Output the [X, Y] coordinate of the center of the cell containing the given text.  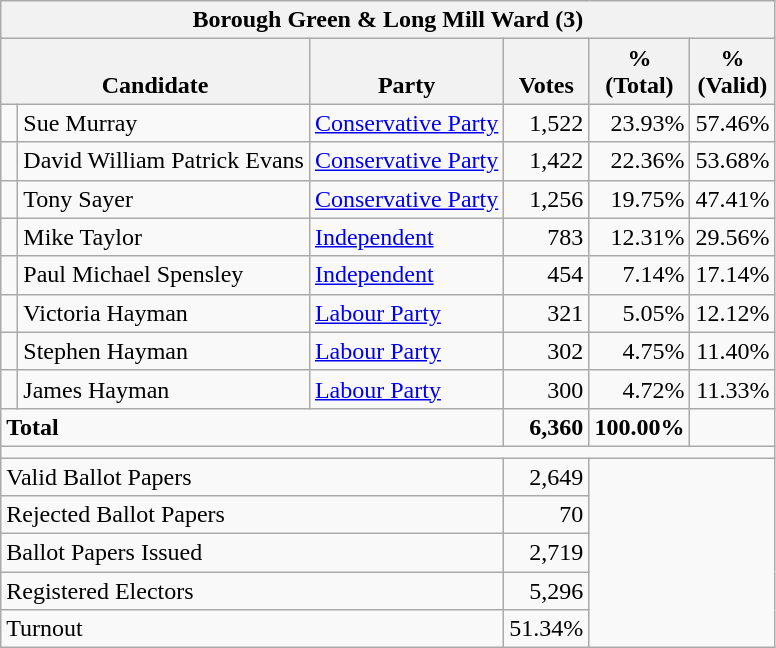
11.40% [732, 351]
302 [546, 351]
22.36% [640, 161]
Votes [546, 72]
David William Patrick Evans [164, 161]
Sue Murray [164, 123]
17.14% [732, 275]
1,256 [546, 199]
2,719 [546, 553]
454 [546, 275]
Rejected Ballot Papers [252, 515]
4.72% [640, 389]
23.93% [640, 123]
4.75% [640, 351]
Valid Ballot Papers [252, 477]
12.31% [640, 237]
Registered Electors [252, 591]
12.12% [732, 313]
300 [546, 389]
Victoria Hayman [164, 313]
100.00% [640, 427]
%(Total) [640, 72]
James Hayman [164, 389]
1,522 [546, 123]
Tony Sayer [164, 199]
6,360 [546, 427]
51.34% [546, 629]
Party [406, 72]
321 [546, 313]
19.75% [640, 199]
Mike Taylor [164, 237]
57.46% [732, 123]
Borough Green & Long Mill Ward (3) [388, 20]
%(Valid) [732, 72]
Stephen Hayman [164, 351]
Paul Michael Spensley [164, 275]
29.56% [732, 237]
1,422 [546, 161]
Ballot Papers Issued [252, 553]
11.33% [732, 389]
Candidate [156, 72]
5,296 [546, 591]
47.41% [732, 199]
Turnout [252, 629]
70 [546, 515]
783 [546, 237]
2,649 [546, 477]
7.14% [640, 275]
5.05% [640, 313]
53.68% [732, 161]
Total [252, 427]
